Find where the given text appears and provide that cell's center as (x, y) coordinate. 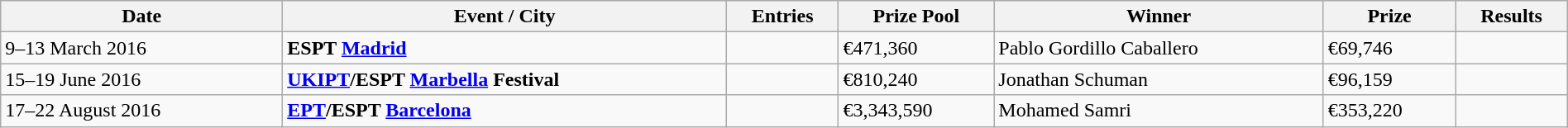
Prize Pool (916, 17)
9–13 March 2016 (142, 48)
Date (142, 17)
ESPT Madrid (504, 48)
Prize (1389, 17)
UKIPT/ESPT Marbella Festival (504, 79)
15–19 June 2016 (142, 79)
Pablo Gordillo Caballero (1159, 48)
EPT/ESPT Barcelona (504, 111)
Winner (1159, 17)
€69,746 (1389, 48)
€3,343,590 (916, 111)
€96,159 (1389, 79)
€810,240 (916, 79)
€353,220 (1389, 111)
Mohamed Samri (1159, 111)
Results (1512, 17)
€471,360 (916, 48)
17–22 August 2016 (142, 111)
Entries (782, 17)
Event / City (504, 17)
Jonathan Schuman (1159, 79)
